Output the [X, Y] coordinate of the center of the cell containing the given text.  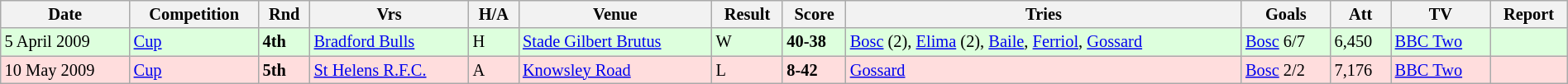
Vrs [390, 14]
Score [814, 14]
Bosc (2), Elima (2), Baile, Ferriol, Gossard [1044, 42]
6,450 [1361, 42]
Competition [194, 14]
Report [1528, 14]
Bosc 2/2 [1285, 70]
TV [1441, 14]
W [748, 42]
Gossard [1044, 70]
St Helens R.F.C. [390, 70]
H [494, 42]
4th [284, 42]
8-42 [814, 70]
Bosc 6/7 [1285, 42]
Date [65, 14]
7,176 [1361, 70]
Knowsley Road [615, 70]
Result [748, 14]
Stade Gilbert Brutus [615, 42]
Bradford Bulls [390, 42]
Goals [1285, 14]
Venue [615, 14]
5 April 2009 [65, 42]
Tries [1044, 14]
10 May 2009 [65, 70]
L [748, 70]
H/A [494, 14]
Att [1361, 14]
40-38 [814, 42]
A [494, 70]
Rnd [284, 14]
5th [284, 70]
